Provide the (X, Y) coordinate of the cell's center where the given text is located.  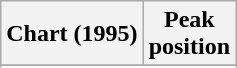
Chart (1995) (72, 34)
Peakposition (189, 34)
